Extract the (X, Y) coordinate from the center of the cell holding the provided text.  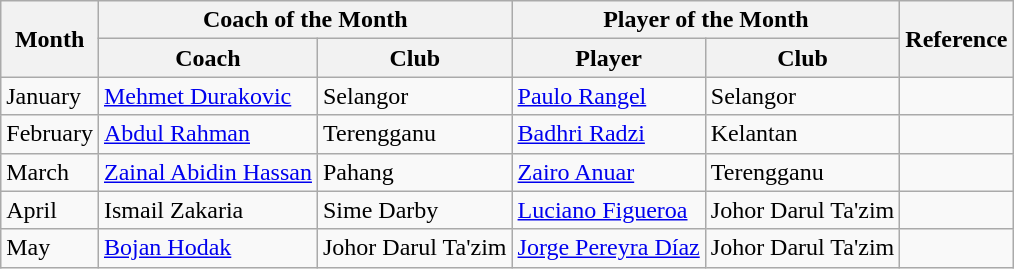
Coach (208, 58)
Luciano Figueroa (608, 210)
Abdul Rahman (208, 134)
April (50, 210)
Pahang (414, 172)
Mehmet Durakovic (208, 96)
Bojan Hodak (208, 248)
March (50, 172)
Sime Darby (414, 210)
Zainal Abidin Hassan (208, 172)
Reference (956, 39)
Player (608, 58)
Kelantan (802, 134)
Month (50, 39)
February (50, 134)
Coach of the Month (305, 20)
January (50, 96)
Jorge Pereyra Díaz (608, 248)
Zairo Anuar (608, 172)
Player of the Month (706, 20)
May (50, 248)
Badhri Radzi (608, 134)
Ismail Zakaria (208, 210)
Paulo Rangel (608, 96)
